Capture the cell that displays the provided text and extract its (X, Y) central coordinate. 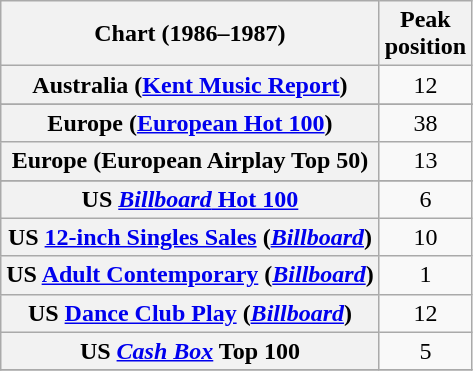
38 (425, 123)
5 (425, 351)
US 12-inch Singles Sales (Billboard) (190, 237)
10 (425, 237)
6 (425, 199)
13 (425, 161)
US Dance Club Play (Billboard) (190, 313)
Europe (European Hot 100) (190, 123)
1 (425, 275)
Chart (1986–1987) (190, 34)
Peakposition (425, 34)
Australia (Kent Music Report) (190, 85)
US Cash Box Top 100 (190, 351)
Europe (European Airplay Top 50) (190, 161)
US Adult Contemporary (Billboard) (190, 275)
US Billboard Hot 100 (190, 199)
